Return (X, Y) of the center of cell containing provided text 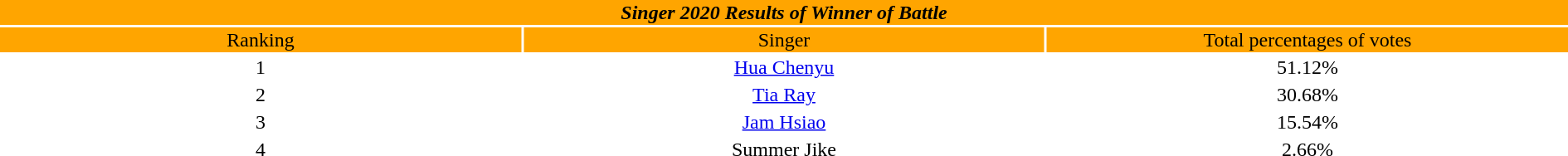
51.12% (1307, 67)
Hua Chenyu (784, 67)
Total percentages of votes (1307, 40)
Tia Ray (784, 95)
Singer 2020 Results of Winner of Battle (784, 12)
2 (261, 95)
1 (261, 67)
3 (261, 122)
Ranking (261, 40)
15.54% (1307, 122)
Jam Hsiao (784, 122)
30.68% (1307, 95)
Singer (784, 40)
